Search for the cell housing the specified text and yield its (X, Y) center coordinate. 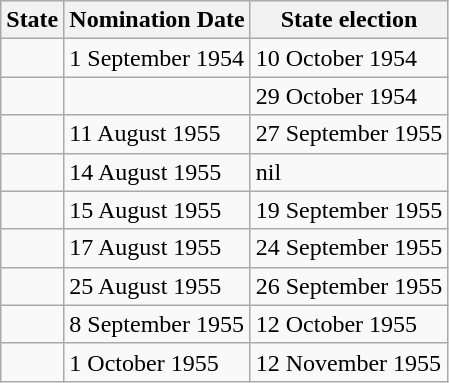
27 September 1955 (349, 134)
Nomination Date (157, 20)
26 September 1955 (349, 286)
1 September 1954 (157, 58)
State election (349, 20)
12 November 1955 (349, 362)
10 October 1954 (349, 58)
15 August 1955 (157, 210)
1 October 1955 (157, 362)
8 September 1955 (157, 324)
nil (349, 172)
17 August 1955 (157, 248)
19 September 1955 (349, 210)
29 October 1954 (349, 96)
14 August 1955 (157, 172)
11 August 1955 (157, 134)
State (32, 20)
25 August 1955 (157, 286)
12 October 1955 (349, 324)
24 September 1955 (349, 248)
